Return (x, y) of the center of cell containing provided text 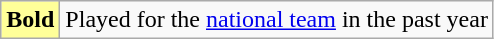
Played for the national team in the past year (277, 20)
Bold (30, 20)
